Return the [x, y] coordinate for the center point of the cell that contains the specified text.  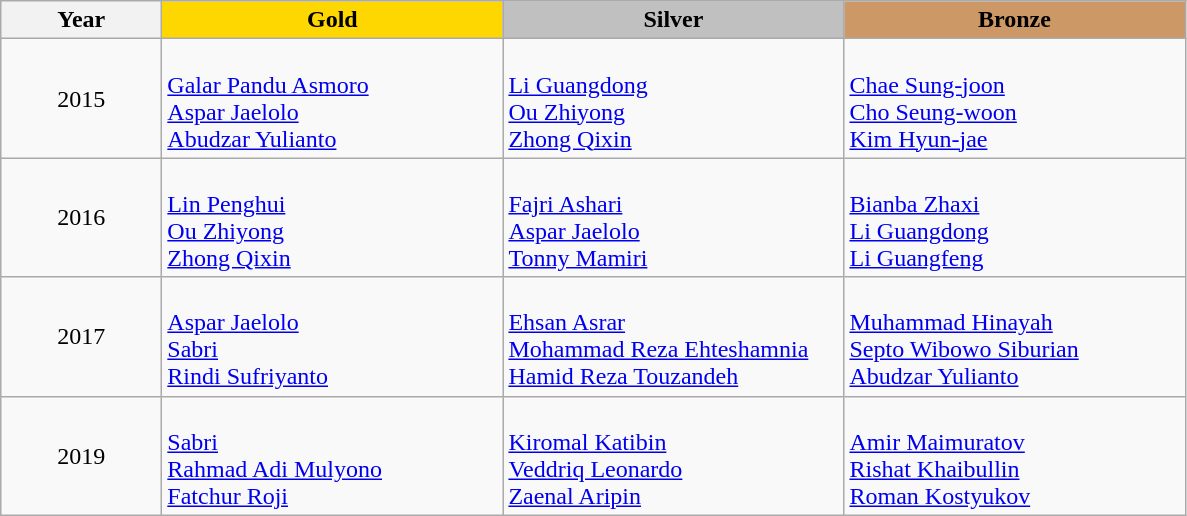
Galar Pandu AsmoroAspar JaeloloAbudzar Yulianto [332, 98]
Year [82, 20]
Chae Sung-joonCho Seung-woonKim Hyun-jae [1014, 98]
Li GuangdongOu ZhiyongZhong Qixin [674, 98]
Fajri AshariAspar JaeloloTonny Mamiri [674, 218]
Muhammad HinayahSepto Wibowo SiburianAbudzar Yulianto [1014, 336]
Bronze [1014, 20]
SabriRahmad Adi MulyonoFatchur Roji [332, 456]
Silver [674, 20]
Lin PenghuiOu ZhiyongZhong Qixin [332, 218]
2017 [82, 336]
Kiromal KatibinVeddriq LeonardoZaenal Aripin [674, 456]
Gold [332, 20]
Ehsan AsrarMohammad Reza EhteshamniaHamid Reza Touzandeh [674, 336]
Aspar JaeloloSabriRindi Sufriyanto [332, 336]
2016 [82, 218]
Amir MaimuratovRishat KhaibullinRoman Kostyukov [1014, 456]
2015 [82, 98]
2019 [82, 456]
Bianba ZhaxiLi GuangdongLi Guangfeng [1014, 218]
